Find where the given text appears and provide that cell's center as [X, Y] coordinate. 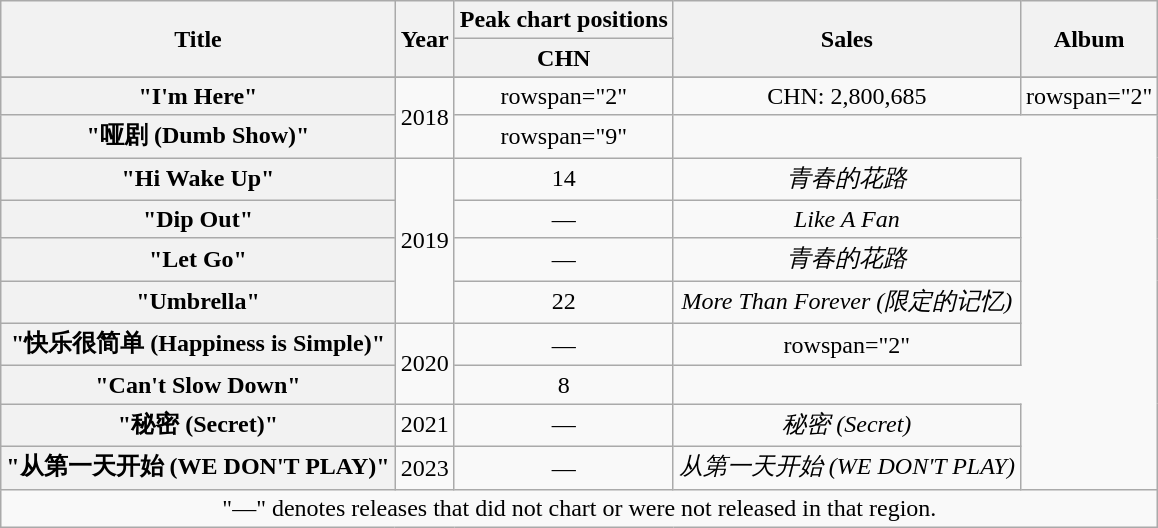
2023 [424, 468]
Title [198, 39]
2020 [424, 364]
"Dip Out" [198, 219]
"秘密 (Secret)" [198, 426]
8 [564, 385]
Album [1089, 39]
"Hi Wake Up" [198, 180]
2018 [424, 118]
22 [564, 302]
More Than Forever (限定的记忆) [846, 302]
"I'm Here" [198, 96]
"Let Go" [198, 260]
Like A Fan [846, 219]
2021 [424, 426]
rowspan="9" [564, 136]
"Can't Slow Down" [198, 385]
Peak chart positions [564, 20]
"Umbrella" [198, 302]
CHN: 2,800,685 [846, 96]
Year [424, 39]
从第一天开始 (WE DON'T PLAY) [846, 468]
"从第一天开始 (WE DON'T PLAY)" [198, 468]
Sales [846, 39]
2019 [424, 241]
"—" denotes releases that did not chart or were not released in that region. [580, 508]
秘密 (Secret) [846, 426]
CHN [564, 58]
"哑剧 (Dumb Show)" [198, 136]
14 [564, 180]
"快乐很简单 (Happiness is Simple)" [198, 344]
